Return the [x, y] coordinate for the center point of the cell that contains the specified text.  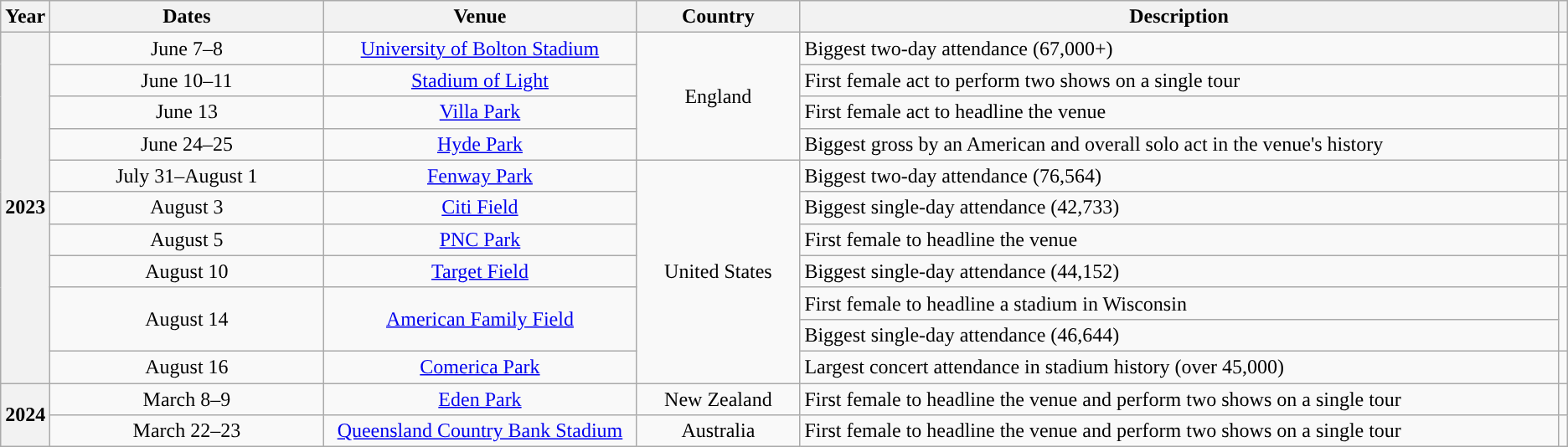
Biggest single-day attendance (42,733) [1179, 208]
Biggest single-day attendance (44,152) [1179, 271]
Comerica Park [480, 367]
June 10–11 [187, 80]
Stadium of Light [480, 80]
Dates [187, 17]
March 22–23 [187, 431]
March 8–9 [187, 399]
England [719, 96]
New Zealand [719, 399]
Biggest two-day attendance (76,564) [1179, 176]
Australia [719, 431]
First female act to perform two shows on a single tour [1179, 80]
Target Field [480, 271]
American Family Field [480, 319]
PNC Park [480, 239]
Citi Field [480, 208]
Biggest single-day attendance (46,644) [1179, 335]
August 10 [187, 271]
Hyde Park [480, 144]
2024 [25, 415]
June 7–8 [187, 49]
July 31–August 1 [187, 176]
Eden Park [480, 399]
Largest concert attendance in stadium history (over 45,000) [1179, 367]
Year [25, 17]
United States [719, 271]
Fenway Park [480, 176]
Biggest two-day attendance (67,000+) [1179, 49]
Villa Park [480, 112]
June 13 [187, 112]
2023 [25, 208]
University of Bolton Stadium [480, 49]
First female to headline the venue [1179, 239]
Biggest gross by an American and overall solo act in the venue's history [1179, 144]
Description [1179, 17]
August 5 [187, 239]
Country [719, 17]
Venue [480, 17]
First female to headline a stadium in Wisconsin [1179, 303]
First female act to headline the venue [1179, 112]
June 24–25 [187, 144]
August 3 [187, 208]
Queensland Country Bank Stadium [480, 431]
August 16 [187, 367]
August 14 [187, 319]
